Extract the [x, y] coordinate from the center of the cell holding the provided text.  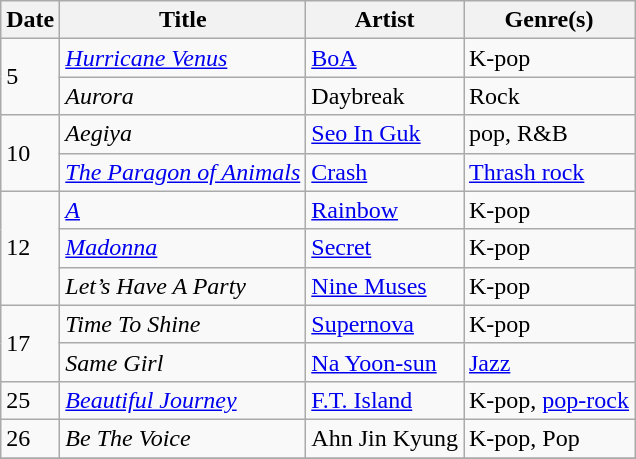
F.T. Island [385, 400]
Seo In Guk [385, 134]
17 [30, 343]
10 [30, 153]
Genre(s) [550, 20]
Beautiful Journey [183, 400]
BoA [385, 58]
Madonna [183, 248]
Let’s Have A Party [183, 286]
Crash [385, 172]
Be The Voice [183, 438]
A [183, 210]
5 [30, 77]
Ahn Jin Kyung [385, 438]
Jazz [550, 362]
K-pop, pop-rock [550, 400]
K-pop, Pop [550, 438]
Hurricane Venus [183, 58]
Na Yoon-sun [385, 362]
Thrash rock [550, 172]
Aegiya [183, 134]
Rock [550, 96]
Supernova [385, 324]
12 [30, 248]
Artist [385, 20]
pop, R&B [550, 134]
26 [30, 438]
Daybreak [385, 96]
25 [30, 400]
Secret [385, 248]
Title [183, 20]
Same Girl [183, 362]
Time To Shine [183, 324]
The Paragon of Animals [183, 172]
Nine Muses [385, 286]
Rainbow [385, 210]
Date [30, 20]
Aurora [183, 96]
